Return the [x, y] coordinate for the center point of the cell that contains the specified text.  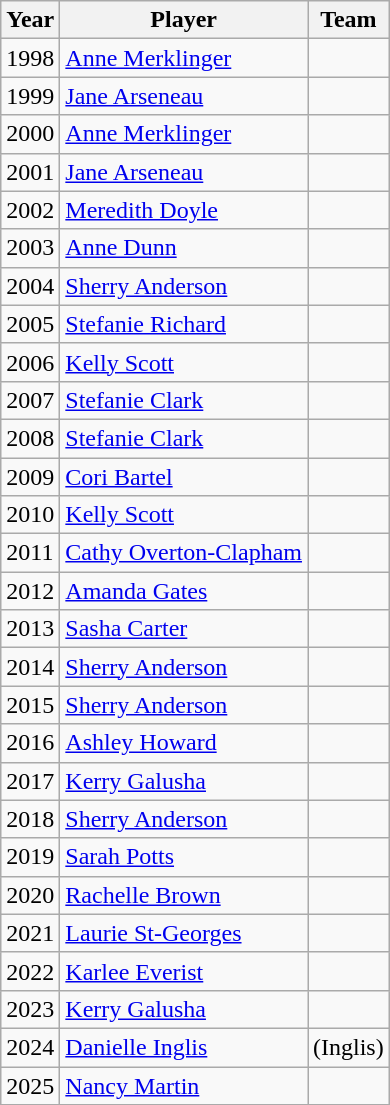
2013 [30, 629]
2018 [30, 819]
2012 [30, 591]
Rachelle Brown [184, 895]
Meredith Doyle [184, 210]
Cathy Overton-Clapham [184, 553]
2006 [30, 362]
Team [349, 20]
2019 [30, 857]
Anne Dunn [184, 248]
2021 [30, 933]
2011 [30, 553]
2022 [30, 971]
2003 [30, 248]
2008 [30, 438]
(Inglis) [349, 1047]
2020 [30, 895]
Stefanie Richard [184, 324]
2017 [30, 781]
2002 [30, 210]
2014 [30, 667]
2004 [30, 286]
2001 [30, 172]
2009 [30, 477]
2007 [30, 400]
2010 [30, 515]
1999 [30, 96]
Karlee Everist [184, 971]
Year [30, 20]
2024 [30, 1047]
2016 [30, 743]
Nancy Martin [184, 1085]
2015 [30, 705]
2025 [30, 1085]
1998 [30, 58]
Amanda Gates [184, 591]
2000 [30, 134]
2023 [30, 1009]
Danielle Inglis [184, 1047]
Cori Bartel [184, 477]
Ashley Howard [184, 743]
Player [184, 20]
Sasha Carter [184, 629]
2005 [30, 324]
Laurie St-Georges [184, 933]
Sarah Potts [184, 857]
